Locate the cell with the specified text and output its [X, Y] center coordinate. 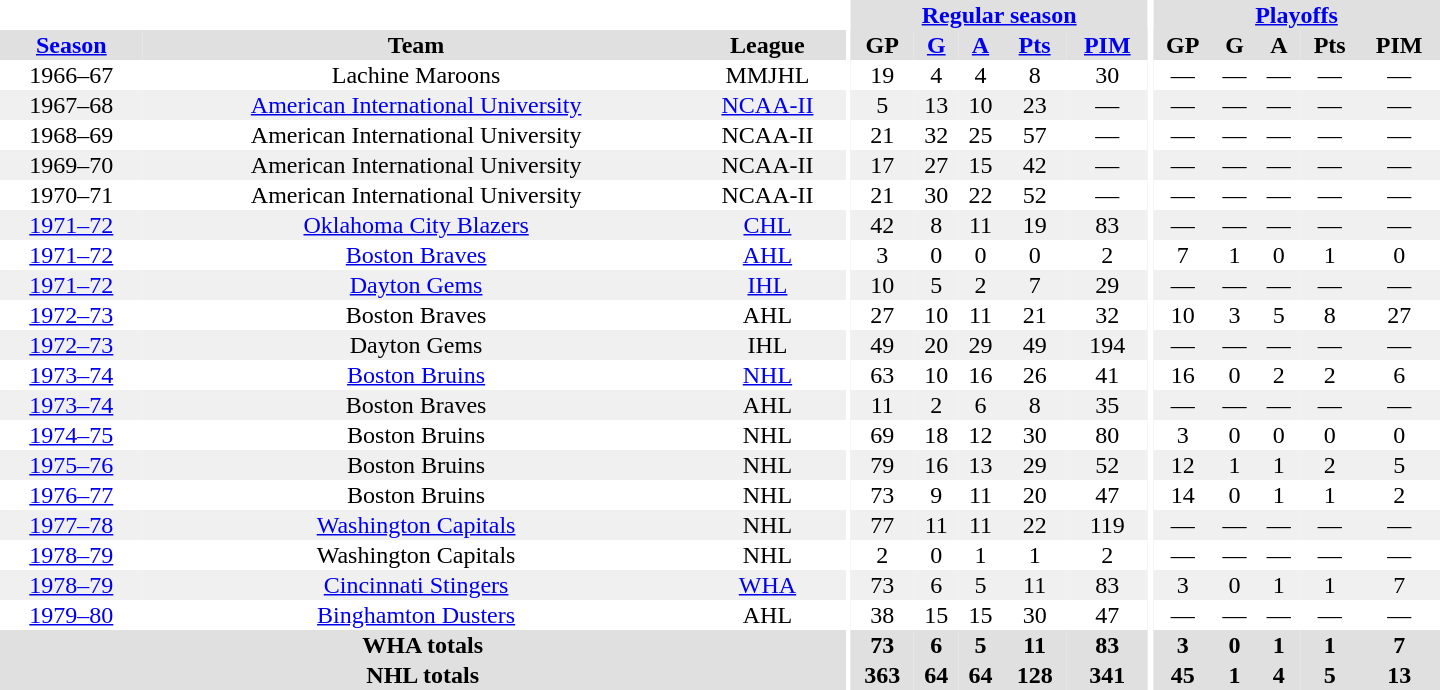
194 [1108, 345]
Cincinnati Stingers [416, 585]
Regular season [999, 15]
CHL [768, 225]
38 [882, 615]
1974–75 [72, 435]
1976–77 [72, 495]
Oklahoma City Blazers [416, 225]
Playoffs [1296, 15]
18 [936, 435]
17 [882, 165]
1970–71 [72, 195]
1975–76 [72, 465]
1979–80 [72, 615]
1968–69 [72, 135]
26 [1035, 375]
1966–67 [72, 75]
1977–78 [72, 525]
1969–70 [72, 165]
119 [1108, 525]
Lachine Maroons [416, 75]
25 [980, 135]
41 [1108, 375]
WHA totals [422, 645]
NHL totals [422, 675]
45 [1183, 675]
Binghamton Dusters [416, 615]
128 [1035, 675]
80 [1108, 435]
Team [416, 45]
363 [882, 675]
63 [882, 375]
WHA [768, 585]
9 [936, 495]
35 [1108, 405]
23 [1035, 105]
69 [882, 435]
77 [882, 525]
57 [1035, 135]
League [768, 45]
Season [72, 45]
1967–68 [72, 105]
79 [882, 465]
14 [1183, 495]
MMJHL [768, 75]
341 [1108, 675]
